Locate the cell with the specified text and output its [X, Y] center coordinate. 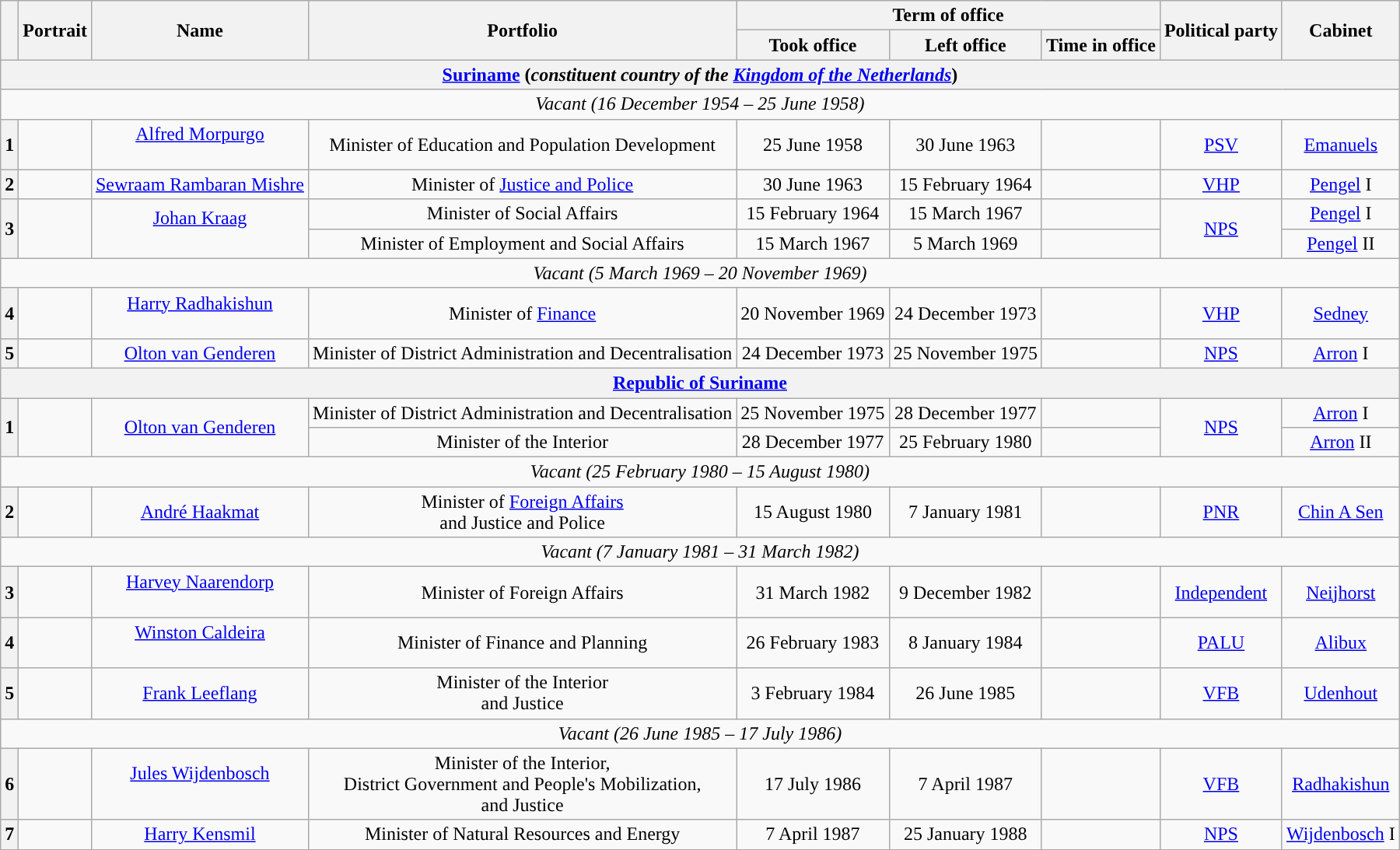
26 February 1983 [813, 642]
Johan Kraag [199, 229]
PSV [1221, 145]
Left office [965, 45]
Vacant (5 March 1969 – 20 November 1969) [700, 273]
7 January 1981 [965, 512]
Minister of Natural Resources and Energy [522, 834]
Minister of Justice and Police [522, 184]
20 November 1969 [813, 313]
Name [199, 30]
Harry Radhakishun [199, 313]
7 [9, 834]
25 June 1958 [813, 145]
Minister of the Interior [522, 442]
6 [9, 784]
Wijdenbosch I [1341, 834]
Portfolio [522, 30]
Republic of Suriname [700, 383]
Vacant (16 December 1954 – 25 June 1958) [700, 104]
Winston Caldeira [199, 642]
Minister of the Interior,District Government and People's Mobilization,and Justice [522, 784]
Udenhout [1341, 694]
Minister of Foreign Affairs [522, 593]
Frank Leeflang [199, 694]
Independent [1221, 593]
Minister of Finance [522, 313]
Vacant (25 February 1980 – 15 August 1980) [700, 472]
Time in office [1101, 45]
Sewraam Rambaran Mishre [199, 184]
25 January 1988 [965, 834]
25 February 1980 [965, 442]
26 June 1985 [965, 694]
Minister of Social Affairs [522, 214]
Took office [813, 45]
Minister of Employment and Social Affairs [522, 243]
Minister of Foreign Affairsand Justice and Police [522, 512]
Arron II [1341, 442]
Radhakishun [1341, 784]
Emanuels [1341, 145]
Sedney [1341, 313]
15 August 1980 [813, 512]
Minister of Education and Population Development [522, 145]
Neijhorst [1341, 593]
17 July 1986 [813, 784]
Minister of the Interiorand Justice [522, 694]
PALU [1221, 642]
Minister of Finance and Planning [522, 642]
Vacant (7 January 1981 – 31 March 1982) [700, 552]
9 December 1982 [965, 593]
André Haakmat [199, 512]
Harry Kensmil [199, 834]
Jules Wijdenbosch [199, 784]
Political party [1221, 30]
Cabinet [1341, 30]
Pengel II [1341, 243]
Alfred Morpurgo [199, 145]
Alibux [1341, 642]
Chin A Sen [1341, 512]
PNR [1221, 512]
31 March 1982 [813, 593]
Harvey Naarendorp [199, 593]
Portrait [55, 30]
Suriname (constituent country of the Kingdom of the Netherlands) [700, 75]
Term of office [949, 16]
5 March 1969 [965, 243]
Vacant (26 June 1985 – 17 July 1986) [700, 733]
3 February 1984 [813, 694]
8 January 1984 [965, 642]
